Return the [X, Y] coordinate for the center point of the cell that contains the specified text.  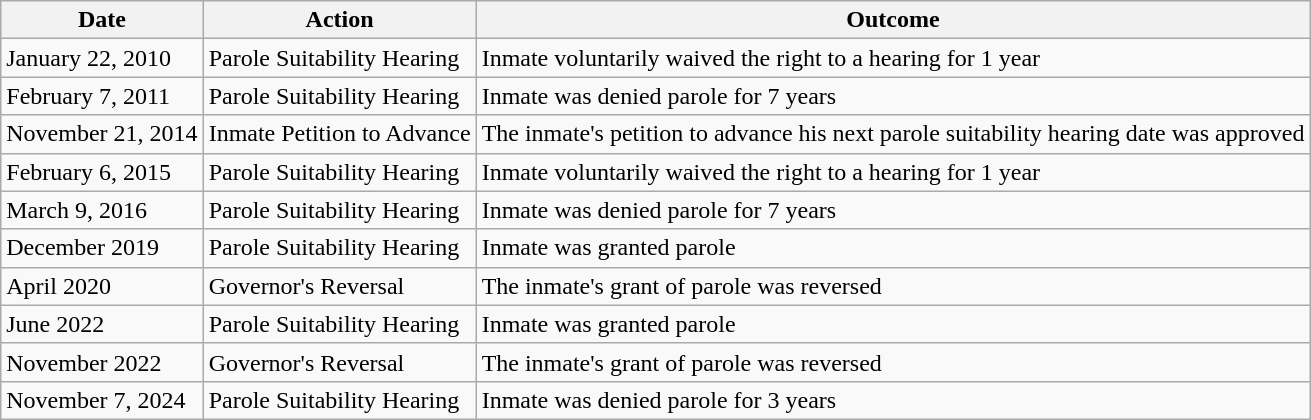
The inmate's petition to advance his next parole suitability hearing date was approved [893, 134]
Inmate was denied parole for 3 years [893, 400]
Action [340, 20]
Date [102, 20]
November 2022 [102, 362]
November 21, 2014 [102, 134]
January 22, 2010 [102, 58]
February 6, 2015 [102, 172]
June 2022 [102, 324]
February 7, 2011 [102, 96]
November 7, 2024 [102, 400]
April 2020 [102, 286]
December 2019 [102, 248]
Inmate Petition to Advance [340, 134]
March 9, 2016 [102, 210]
Outcome [893, 20]
